Determine the [X, Y] coordinate at the center of the cell enclosing the given text.  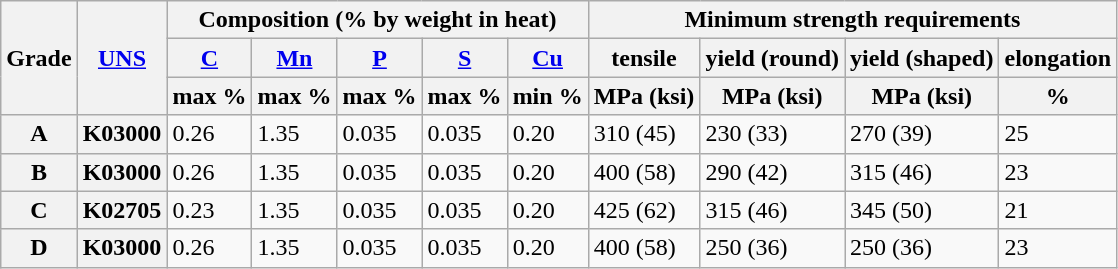
270 (39) [922, 134]
230 (33) [772, 134]
Minimum strength requirements [852, 20]
290 (42) [772, 172]
D [39, 248]
25 [1058, 134]
B [39, 172]
yield (shaped) [922, 58]
elongation [1058, 58]
Mn [294, 58]
310 (45) [644, 134]
Composition (% by weight in heat) [378, 20]
K02705 [122, 210]
Grade [39, 58]
yield (round) [772, 58]
UNS [122, 58]
0.23 [210, 210]
21 [1058, 210]
S [464, 58]
345 (50) [922, 210]
% [1058, 96]
A [39, 134]
Cu [548, 58]
min % [548, 96]
425 (62) [644, 210]
P [380, 58]
tensile [644, 58]
